Return [X, Y] of the center of cell containing provided text 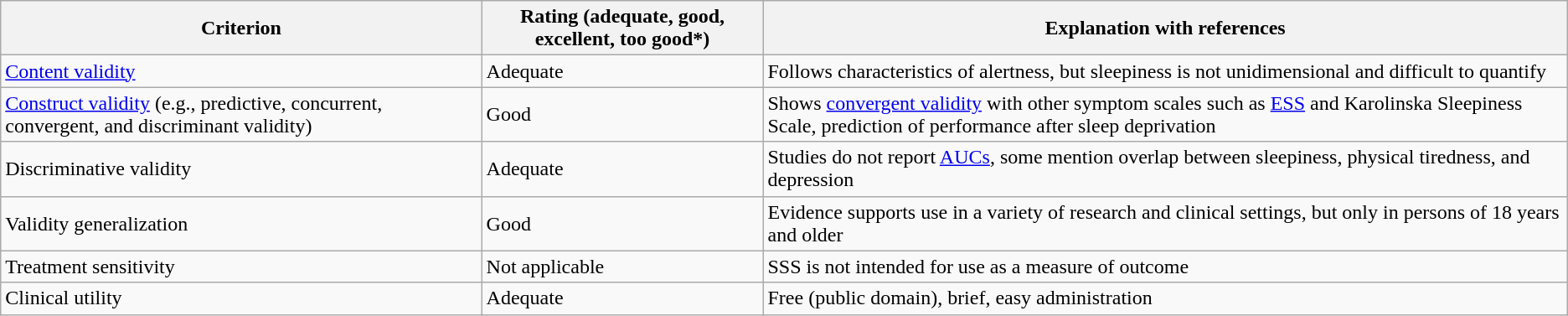
Shows convergent validity with other symptom scales such as ESS and Karolinska Sleepiness Scale, prediction of performance after sleep deprivation [1165, 114]
Criterion [241, 28]
Construct validity (e.g., predictive, concurrent, convergent, and discriminant validity) [241, 114]
Content validity [241, 71]
Validity generalization [241, 223]
Rating (adequate, good, excellent, too good*) [622, 28]
Treatment sensitivity [241, 267]
Not applicable [622, 267]
Follows characteristics of alertness, but sleepiness is not unidimensional and difficult to quantify [1165, 71]
Studies do not report AUCs, some mention overlap between sleepiness, physical tiredness, and depression [1165, 169]
Discriminative validity [241, 169]
Explanation with references [1165, 28]
Free (public domain), brief, easy administration [1165, 298]
Clinical utility [241, 298]
Evidence supports use in a variety of research and clinical settings, but only in persons of 18 years and older [1165, 223]
SSS is not intended for use as a measure of outcome [1165, 267]
